Search for the cell housing the specified text and yield its [x, y] center coordinate. 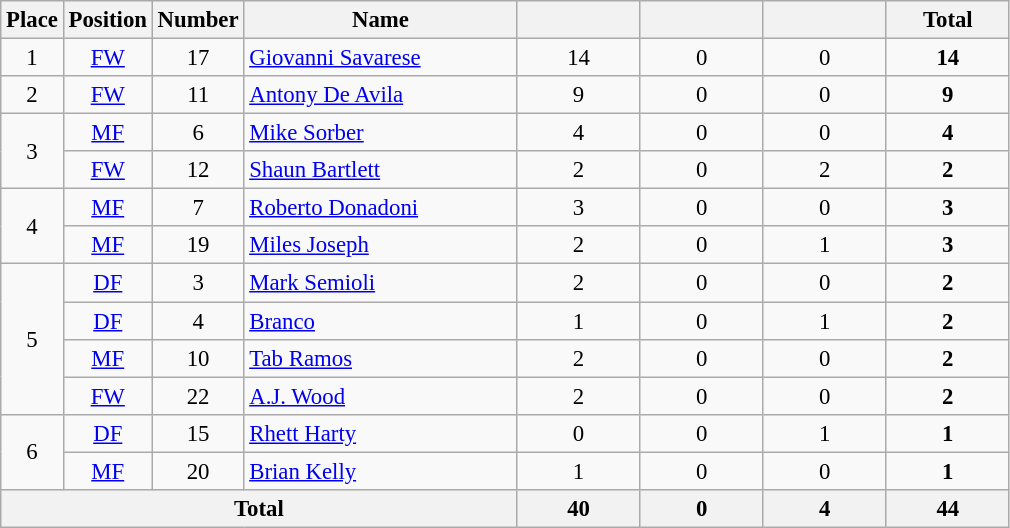
44 [948, 509]
5 [32, 339]
12 [198, 170]
7 [198, 208]
Branco [380, 321]
Brian Kelly [380, 471]
Mike Sorber [380, 133]
Roberto Donadoni [380, 208]
Mark Semioli [380, 283]
Tab Ramos [380, 358]
40 [578, 509]
17 [198, 58]
Place [32, 20]
10 [198, 358]
19 [198, 245]
A.J. Wood [380, 396]
11 [198, 95]
Giovanni Savarese [380, 58]
Name [380, 20]
Antony De Avila [380, 95]
Shaun Bartlett [380, 170]
20 [198, 471]
Miles Joseph [380, 245]
Position [108, 20]
Number [198, 20]
15 [198, 433]
Rhett Harty [380, 433]
22 [198, 396]
